Extract the [x, y] coordinate from the center of the cell holding the provided text.  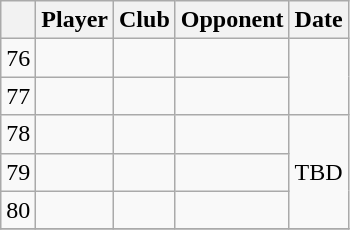
76 [18, 58]
Club [145, 20]
TBD [318, 172]
79 [18, 172]
77 [18, 96]
Opponent [232, 20]
Date [318, 20]
78 [18, 134]
Player [75, 20]
80 [18, 210]
